Identify which cell holds the provided text, then report its [x, y] central coordinate. 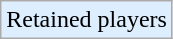
Retained players [87, 20]
